For the text-containing cell, return its midpoint in [x, y] coordinate format. 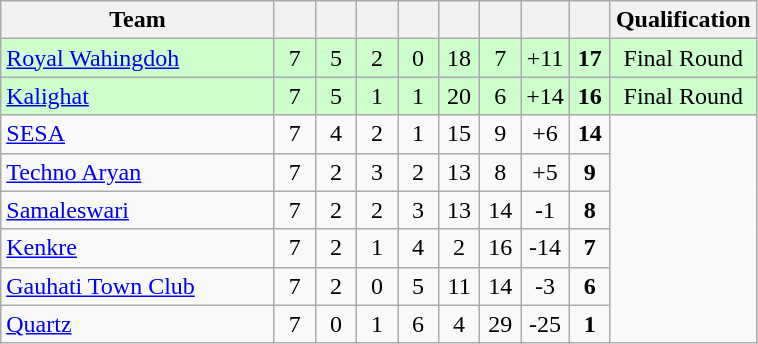
20 [460, 96]
Royal Wahingdoh [138, 58]
Techno Aryan [138, 172]
Samaleswari [138, 210]
11 [460, 286]
18 [460, 58]
-25 [546, 324]
-3 [546, 286]
Kenkre [138, 248]
15 [460, 134]
SESA [138, 134]
+6 [546, 134]
17 [590, 58]
Quartz [138, 324]
+14 [546, 96]
Gauhati Town Club [138, 286]
Kalighat [138, 96]
+11 [546, 58]
-1 [546, 210]
-14 [546, 248]
Qualification [683, 20]
+5 [546, 172]
Team [138, 20]
29 [500, 324]
